Determine the [X, Y] coordinate at the center of the cell enclosing the given text.  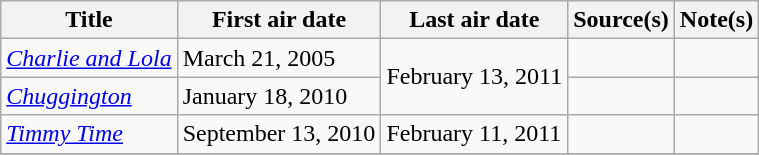
September 13, 2010 [279, 134]
Last air date [474, 20]
Title [89, 20]
January 18, 2010 [279, 96]
March 21, 2005 [279, 58]
Charlie and Lola [89, 58]
Note(s) [716, 20]
First air date [279, 20]
February 13, 2011 [474, 77]
Source(s) [622, 20]
Timmy Time [89, 134]
Chuggington [89, 96]
February 11, 2011 [474, 134]
